Find where the given text appears and provide that cell's center as (X, Y) coordinate. 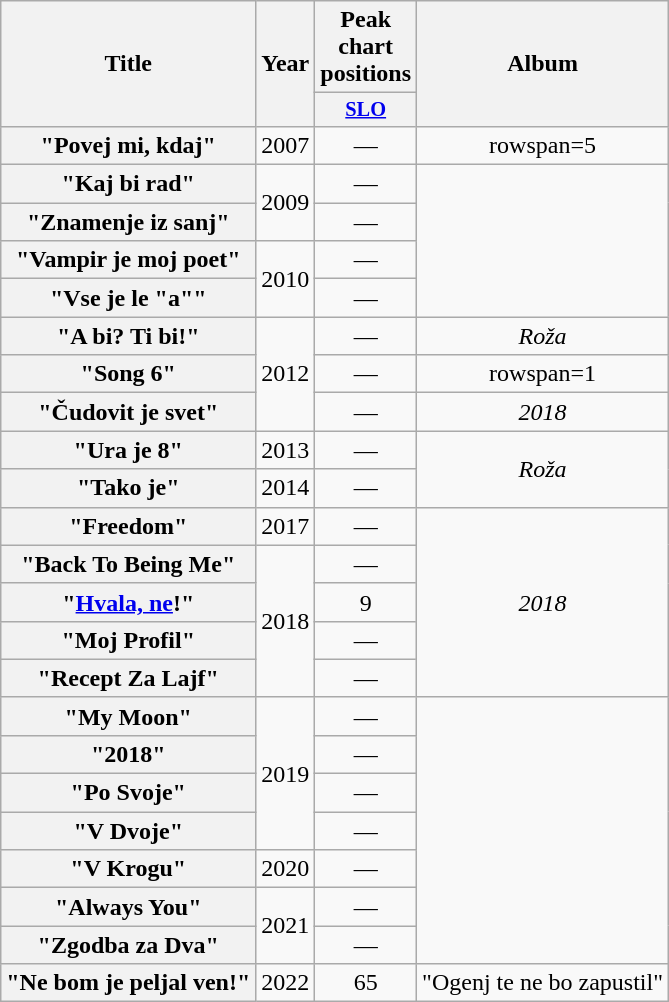
Peak chart positions (366, 47)
"Znamenje iz sanj" (128, 222)
"Back To Being Me" (128, 564)
2022 (286, 983)
"2018" (128, 754)
"Ura je 8" (128, 450)
2019 (286, 773)
"Tako je" (128, 488)
2013 (286, 450)
2012 (286, 374)
"Always You" (128, 907)
"A bi? Ti bi!" (128, 336)
Title (128, 64)
2020 (286, 869)
rowspan=1 (543, 374)
2010 (286, 279)
"Po Svoje" (128, 793)
"Song 6" (128, 374)
"Ne bom je peljal ven!" (128, 983)
2021 (286, 926)
"V Krogu" (128, 869)
"Povej mi, kdaj" (128, 145)
"Čudovit je svet" (128, 412)
"Freedom" (128, 526)
"My Moon" (128, 716)
"Hvala, ne!" (128, 602)
Album (543, 64)
"Ogenj te ne bo zapustil" (543, 983)
Year (286, 64)
"Vse je le "a"" (128, 298)
SLO (366, 110)
"Kaj bi rad" (128, 184)
rowspan=5 (543, 145)
9 (366, 602)
"Vampir je moj poet" (128, 260)
"Zgodba za Dva" (128, 945)
2014 (286, 488)
2017 (286, 526)
"Moj Profil" (128, 640)
2009 (286, 203)
2007 (286, 145)
"V Dvoje" (128, 831)
65 (366, 983)
"Recept Za Lajf" (128, 678)
